Provide the [X, Y] coordinate of the cell's center where the given text is located.  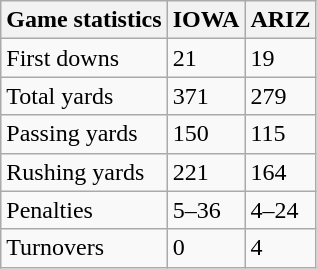
First downs [84, 58]
150 [206, 134]
Passing yards [84, 134]
279 [280, 96]
19 [280, 58]
4–24 [280, 210]
IOWA [206, 20]
Penalties [84, 210]
164 [280, 172]
Total yards [84, 96]
ARIZ [280, 20]
371 [206, 96]
Turnovers [84, 248]
221 [206, 172]
Rushing yards [84, 172]
0 [206, 248]
4 [280, 248]
21 [206, 58]
5–36 [206, 210]
Game statistics [84, 20]
115 [280, 134]
